Search for the cell housing the specified text and yield its [X, Y] center coordinate. 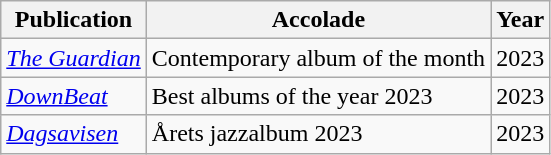
Accolade [318, 20]
Year [520, 20]
Dagsavisen [74, 134]
The Guardian [74, 58]
Publication [74, 20]
DownBeat [74, 96]
Contemporary album of the month [318, 58]
Årets jazzalbum 2023 [318, 134]
Best albums of the year 2023 [318, 96]
